Find where the given text appears and provide that cell's center as [x, y] coordinate. 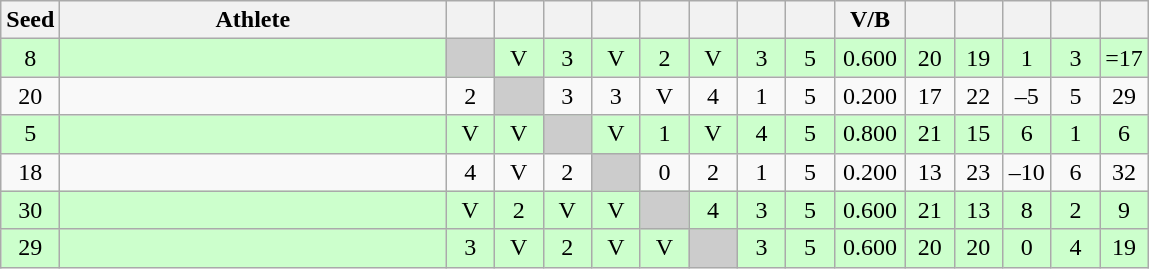
22 [978, 96]
9 [1124, 210]
30 [30, 210]
32 [1124, 172]
0.800 [870, 134]
15 [978, 134]
V/B [870, 20]
17 [930, 96]
18 [30, 172]
Athlete [253, 20]
23 [978, 172]
–5 [1028, 96]
Seed [30, 20]
–10 [1028, 172]
=17 [1124, 58]
